Provide the [X, Y] coordinate of the cell's center where the given text is located.  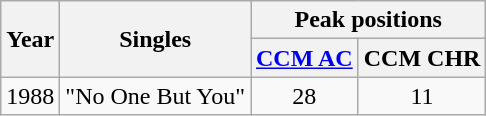
11 [422, 96]
1988 [30, 96]
Peak positions [368, 20]
CCM CHR [422, 58]
Year [30, 39]
28 [304, 96]
CCM AC [304, 58]
Singles [156, 39]
"No One But You" [156, 96]
